Output the (x, y) coordinate of the center of the cell containing the given text.  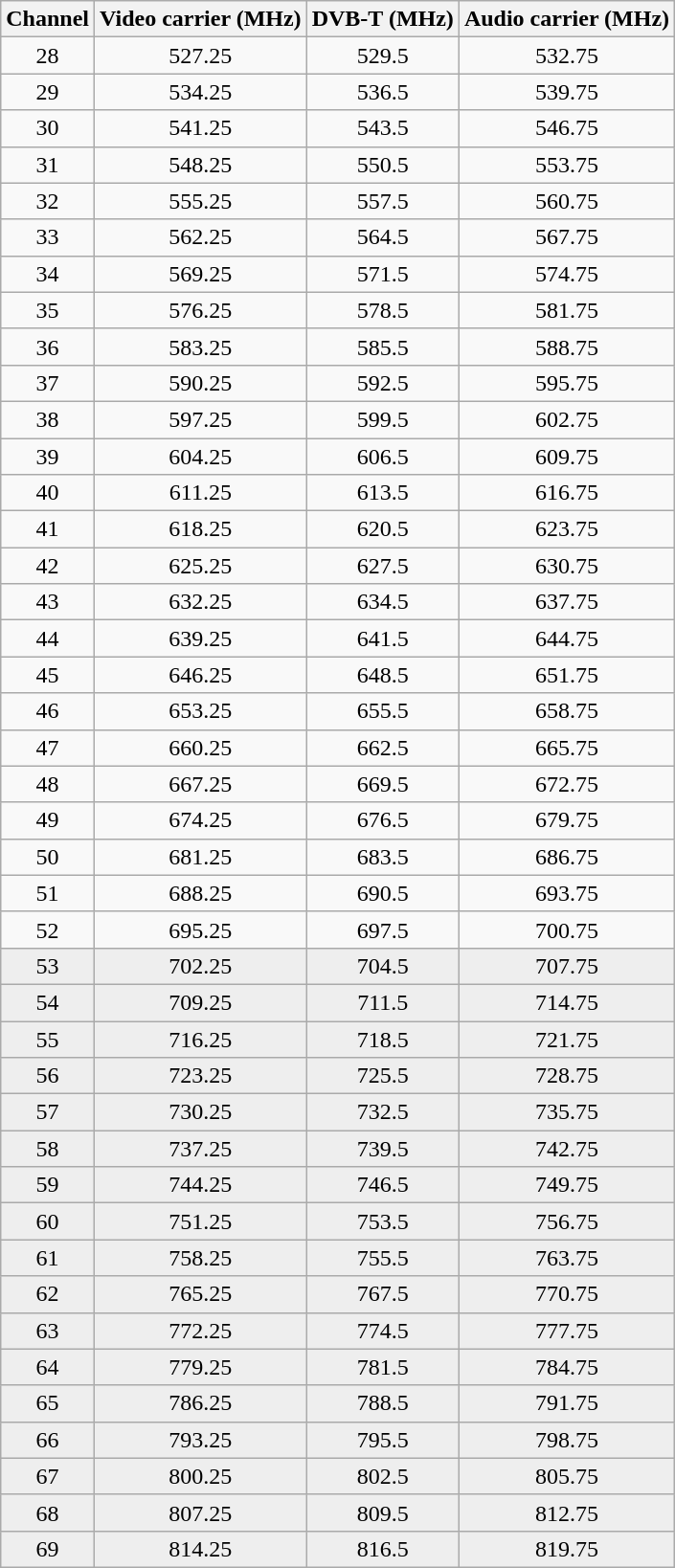
627.5 (383, 566)
63 (48, 1331)
735.75 (567, 1112)
707.75 (567, 966)
39 (48, 457)
669.5 (383, 784)
47 (48, 748)
564.5 (383, 237)
548.25 (201, 165)
43 (48, 602)
37 (48, 383)
688.25 (201, 893)
662.5 (383, 748)
569.25 (201, 274)
739.5 (383, 1149)
618.25 (201, 529)
767.5 (383, 1294)
632.25 (201, 602)
716.25 (201, 1039)
536.5 (383, 92)
40 (48, 493)
59 (48, 1185)
539.75 (567, 92)
667.25 (201, 784)
46 (48, 711)
585.5 (383, 347)
611.25 (201, 493)
681.25 (201, 857)
527.25 (201, 56)
665.75 (567, 748)
777.75 (567, 1331)
646.25 (201, 675)
807.25 (201, 1512)
625.25 (201, 566)
581.75 (567, 310)
602.75 (567, 419)
29 (48, 92)
725.5 (383, 1076)
61 (48, 1258)
648.5 (383, 675)
62 (48, 1294)
588.75 (567, 347)
606.5 (383, 457)
634.5 (383, 602)
784.75 (567, 1367)
683.5 (383, 857)
67 (48, 1476)
630.75 (567, 566)
800.25 (201, 1476)
529.5 (383, 56)
639.25 (201, 638)
753.5 (383, 1221)
788.5 (383, 1403)
50 (48, 857)
819.75 (567, 1549)
770.75 (567, 1294)
795.5 (383, 1440)
732.5 (383, 1112)
786.25 (201, 1403)
728.75 (567, 1076)
592.5 (383, 383)
781.5 (383, 1367)
28 (48, 56)
704.5 (383, 966)
793.25 (201, 1440)
641.5 (383, 638)
749.75 (567, 1185)
779.25 (201, 1367)
69 (48, 1549)
620.5 (383, 529)
64 (48, 1367)
802.5 (383, 1476)
65 (48, 1403)
60 (48, 1221)
574.75 (567, 274)
756.75 (567, 1221)
567.75 (567, 237)
609.75 (567, 457)
Channel (48, 19)
695.25 (201, 930)
DVB-T (MHz) (383, 19)
553.75 (567, 165)
38 (48, 419)
816.5 (383, 1549)
54 (48, 1002)
49 (48, 820)
41 (48, 529)
34 (48, 274)
56 (48, 1076)
711.5 (383, 1002)
550.5 (383, 165)
35 (48, 310)
51 (48, 893)
33 (48, 237)
36 (48, 347)
57 (48, 1112)
744.25 (201, 1185)
31 (48, 165)
534.25 (201, 92)
809.5 (383, 1512)
53 (48, 966)
44 (48, 638)
623.75 (567, 529)
637.75 (567, 602)
679.75 (567, 820)
812.75 (567, 1512)
58 (48, 1149)
758.25 (201, 1258)
690.5 (383, 893)
48 (48, 784)
532.75 (567, 56)
583.25 (201, 347)
714.75 (567, 1002)
676.5 (383, 820)
599.5 (383, 419)
702.25 (201, 966)
45 (48, 675)
765.25 (201, 1294)
721.75 (567, 1039)
674.25 (201, 820)
763.75 (567, 1258)
597.25 (201, 419)
541.25 (201, 128)
658.75 (567, 711)
543.5 (383, 128)
571.5 (383, 274)
655.5 (383, 711)
52 (48, 930)
Audio carrier (MHz) (567, 19)
737.25 (201, 1149)
613.5 (383, 493)
774.5 (383, 1331)
68 (48, 1512)
798.75 (567, 1440)
590.25 (201, 383)
Video carrier (MHz) (201, 19)
30 (48, 128)
672.75 (567, 784)
814.25 (201, 1549)
772.25 (201, 1331)
746.5 (383, 1185)
653.25 (201, 711)
805.75 (567, 1476)
644.75 (567, 638)
578.5 (383, 310)
560.75 (567, 201)
557.5 (383, 201)
66 (48, 1440)
697.5 (383, 930)
700.75 (567, 930)
730.25 (201, 1112)
751.25 (201, 1221)
709.25 (201, 1002)
742.75 (567, 1149)
595.75 (567, 383)
55 (48, 1039)
604.25 (201, 457)
616.75 (567, 493)
42 (48, 566)
718.5 (383, 1039)
755.5 (383, 1258)
576.25 (201, 310)
693.75 (567, 893)
546.75 (567, 128)
651.75 (567, 675)
562.25 (201, 237)
791.75 (567, 1403)
686.75 (567, 857)
555.25 (201, 201)
32 (48, 201)
660.25 (201, 748)
723.25 (201, 1076)
